From the cell containing the given text, extract its center point as (X, Y) coordinate. 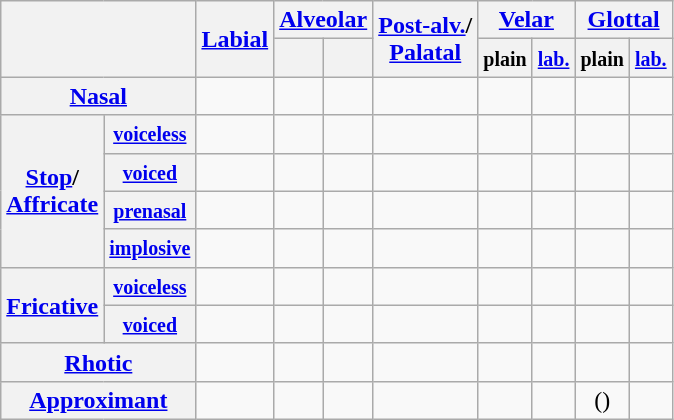
Rhotic (98, 362)
Approximant (98, 400)
Labial (235, 39)
Fricative (52, 305)
Glottal (624, 20)
Stop/Affricate (52, 191)
Nasal (98, 96)
implosive (150, 248)
Alveolar (324, 20)
() (602, 400)
Post-alv./Palatal (426, 39)
prenasal (150, 210)
Velar (526, 20)
